Search for the cell housing the specified text and yield its [x, y] center coordinate. 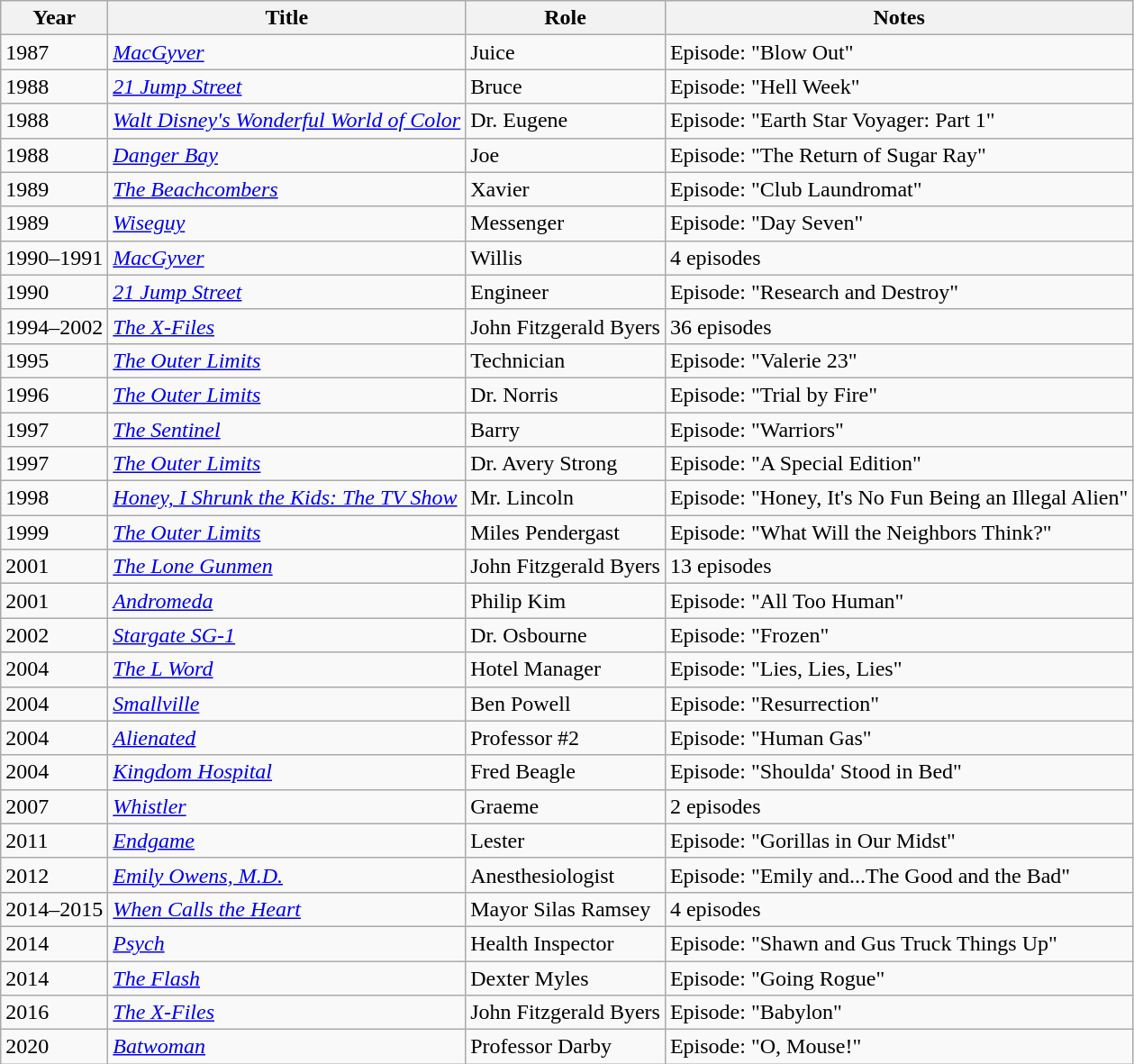
Episode: "Going Rogue" [899, 978]
The Flash [286, 978]
Juice [566, 52]
Episode: "Valerie 23" [899, 360]
Batwoman [286, 1047]
Psych [286, 943]
Miles Pendergast [566, 532]
Episode: "O, Mouse!" [899, 1047]
Episode: "All Too Human" [899, 601]
Willis [566, 258]
Lester [566, 841]
Hotel Manager [566, 669]
Episode: "Trial by Fire" [899, 395]
Episode: "Warriors" [899, 430]
Wiseguy [286, 223]
Episode: "Resurrection" [899, 704]
Health Inspector [566, 943]
1994–2002 [54, 326]
Fred Beagle [566, 772]
Episode: "Frozen" [899, 635]
Messenger [566, 223]
Barry [566, 430]
Episode: "Lies, Lies, Lies" [899, 669]
Danger Bay [286, 155]
Dr. Eugene [566, 121]
Walt Disney's Wonderful World of Color [286, 121]
2014–2015 [54, 909]
Episode: "The Return of Sugar Ray" [899, 155]
Professor #2 [566, 738]
1990 [54, 292]
The L Word [286, 669]
Episode: "Day Seven" [899, 223]
Episode: "Research and Destroy" [899, 292]
Technician [566, 360]
The Lone Gunmen [286, 567]
2 episodes [899, 806]
Title [286, 18]
The Beachcombers [286, 189]
1996 [54, 395]
1998 [54, 498]
Episode: "Club Laundromat" [899, 189]
Dr. Avery Strong [566, 464]
Episode: "Babylon" [899, 1013]
When Calls the Heart [286, 909]
2012 [54, 875]
Emily Owens, M.D. [286, 875]
1990–1991 [54, 258]
Ben Powell [566, 704]
Episode: "Gorillas in Our Midst" [899, 841]
Anesthesiologist [566, 875]
Xavier [566, 189]
Role [566, 18]
Year [54, 18]
Episode: "Shoulda' Stood in Bed" [899, 772]
2007 [54, 806]
Honey, I Shrunk the Kids: The TV Show [286, 498]
13 episodes [899, 567]
Alienated [286, 738]
1999 [54, 532]
Episode: "Hell Week" [899, 86]
Mr. Lincoln [566, 498]
Philip Kim [566, 601]
Bruce [566, 86]
Dexter Myles [566, 978]
1987 [54, 52]
Episode: "Blow Out" [899, 52]
Episode: "Shawn and Gus Truck Things Up" [899, 943]
Joe [566, 155]
Dr. Osbourne [566, 635]
Mayor Silas Ramsey [566, 909]
Endgame [286, 841]
1995 [54, 360]
2011 [54, 841]
Smallville [286, 704]
Episode: "Human Gas" [899, 738]
Kingdom Hospital [286, 772]
Andromeda [286, 601]
Graeme [566, 806]
Episode: "What Will the Neighbors Think?" [899, 532]
Whistler [286, 806]
Notes [899, 18]
Dr. Norris [566, 395]
Stargate SG-1 [286, 635]
2002 [54, 635]
Episode: "Earth Star Voyager: Part 1" [899, 121]
Episode: "Emily and...The Good and the Bad" [899, 875]
2020 [54, 1047]
2016 [54, 1013]
36 episodes [899, 326]
The Sentinel [286, 430]
Episode: "Honey, It's No Fun Being an Illegal Alien" [899, 498]
Professor Darby [566, 1047]
Episode: "A Special Edition" [899, 464]
Engineer [566, 292]
